Determine the (X, Y) coordinate at the center of the cell enclosing the given text.  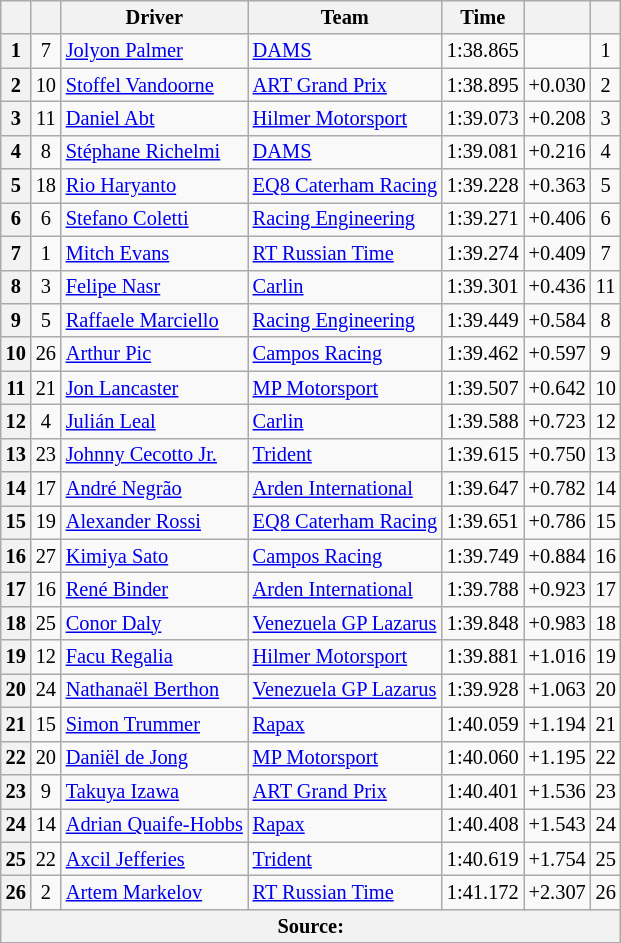
Raffaele Marciello (154, 320)
+0.208 (558, 118)
+0.884 (558, 556)
1:38.895 (483, 85)
+0.983 (558, 623)
1:39.073 (483, 118)
1:39.647 (483, 489)
1:39.848 (483, 623)
1:39.274 (483, 253)
Takuya Izawa (154, 791)
+0.923 (558, 589)
Nathanaël Berthon (154, 690)
Simon Trummer (154, 724)
+0.723 (558, 421)
Julián Leal (154, 421)
1:40.619 (483, 859)
Mitch Evans (154, 253)
+1.195 (558, 758)
1:40.408 (483, 825)
1:39.928 (483, 690)
1:39.749 (483, 556)
1:39.081 (483, 152)
1:39.788 (483, 589)
Team (345, 17)
+1.063 (558, 690)
Kimiya Sato (154, 556)
Artem Markelov (154, 892)
Time (483, 17)
1:39.588 (483, 421)
1:39.651 (483, 522)
1:38.865 (483, 51)
1:39.462 (483, 354)
René Binder (154, 589)
+0.409 (558, 253)
+0.642 (558, 388)
+0.786 (558, 522)
1:39.507 (483, 388)
+0.363 (558, 186)
+0.782 (558, 489)
+2.307 (558, 892)
1:39.228 (483, 186)
Axcil Jefferies (154, 859)
1:40.059 (483, 724)
1:40.401 (483, 791)
1:40.060 (483, 758)
+0.436 (558, 287)
Stéphane Richelmi (154, 152)
+0.750 (558, 455)
Felipe Nasr (154, 287)
Adrian Quaife-Hobbs (154, 825)
27 (46, 556)
Rio Haryanto (154, 186)
1:39.615 (483, 455)
+0.216 (558, 152)
Source: (311, 926)
1:39.449 (483, 320)
Jon Lancaster (154, 388)
André Negrão (154, 489)
+1.016 (558, 657)
1:41.172 (483, 892)
Facu Regalia (154, 657)
+0.597 (558, 354)
Jolyon Palmer (154, 51)
Arthur Pic (154, 354)
+1.194 (558, 724)
Daniël de Jong (154, 758)
+1.543 (558, 825)
+0.406 (558, 219)
+1.754 (558, 859)
Conor Daly (154, 623)
Stefano Coletti (154, 219)
1:39.271 (483, 219)
+0.030 (558, 85)
Alexander Rossi (154, 522)
Daniel Abt (154, 118)
Driver (154, 17)
+0.584 (558, 320)
1:39.881 (483, 657)
Johnny Cecotto Jr. (154, 455)
+1.536 (558, 791)
Stoffel Vandoorne (154, 85)
1:39.301 (483, 287)
